Capture the cell that displays the provided text and extract its (X, Y) central coordinate. 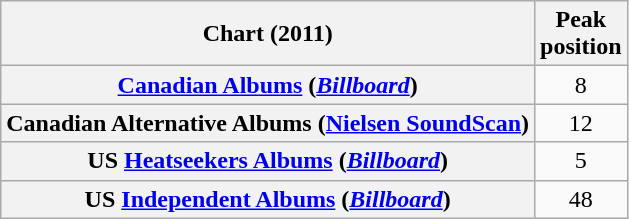
Canadian Albums (Billboard) (268, 85)
8 (581, 85)
48 (581, 199)
12 (581, 123)
US Independent Albums (Billboard) (268, 199)
5 (581, 161)
Chart (2011) (268, 34)
US Heatseekers Albums (Billboard) (268, 161)
Peakposition (581, 34)
Canadian Alternative Albums (Nielsen SoundScan) (268, 123)
